Return the (X, Y) coordinate for the center point of the cell that contains the specified text.  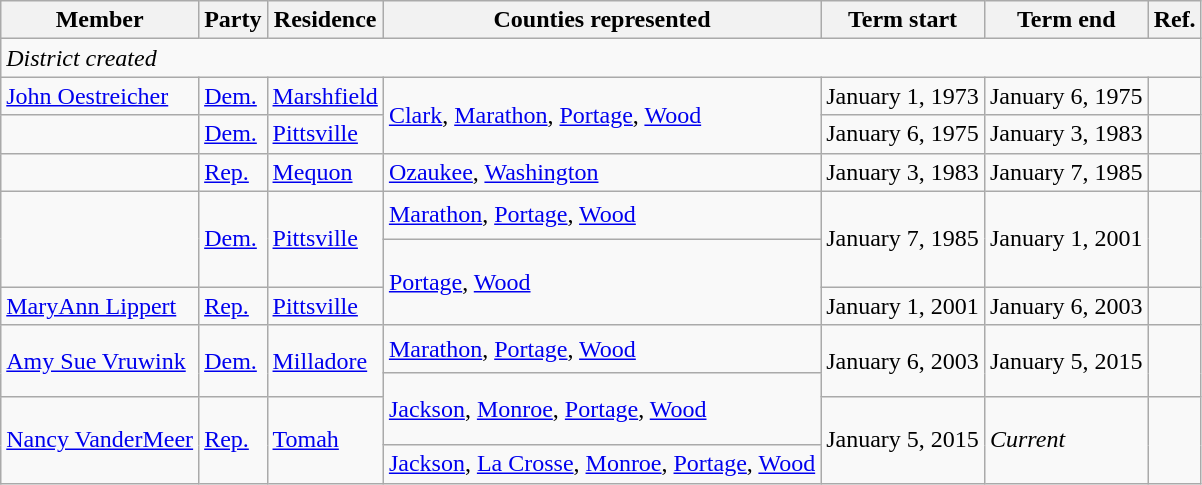
Ref. (1174, 20)
Residence (325, 20)
John Oestreicher (100, 96)
Ozaukee, Washington (602, 172)
MaryAnn Lippert (100, 306)
Clark, Marathon, Portage, Wood (602, 115)
Jackson, Monroe, Portage, Wood (602, 409)
Term start (903, 20)
Portage, Wood (602, 282)
Amy Sue Vruwink (100, 361)
Mequon (325, 172)
Jackson, La Crosse, Monroe, Portage, Wood (602, 464)
Current (1066, 440)
Nancy VanderMeer (100, 440)
Term end (1066, 20)
Member (100, 20)
Party (233, 20)
Marshfield (325, 96)
Milladore (325, 361)
Counties represented (602, 20)
District created (601, 58)
Tomah (325, 440)
January 1, 1973 (903, 96)
